Return the [X, Y] coordinate for the center point of the cell that contains the specified text.  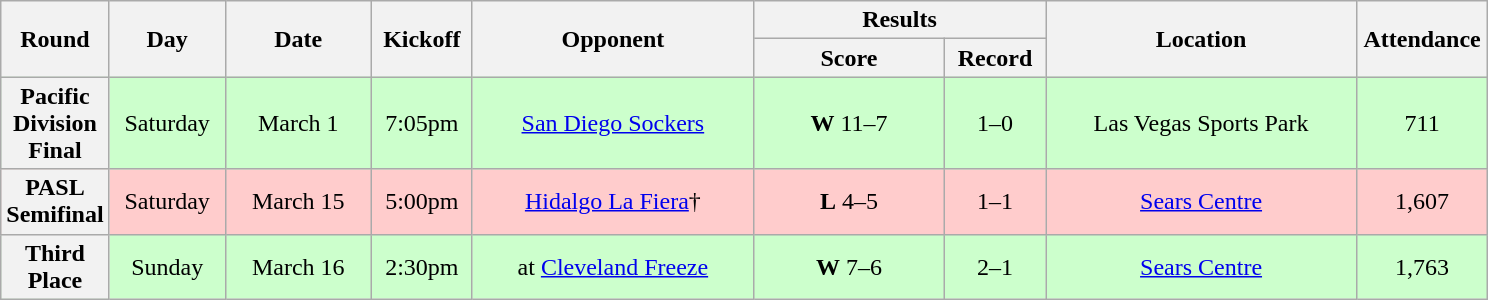
at Cleveland Freeze [612, 266]
Record [994, 58]
Third Place [55, 266]
March 15 [298, 202]
San Diego Sockers [612, 123]
Pacific Division Final [55, 123]
2:30pm [422, 266]
Hidalgo La Fiera† [612, 202]
5:00pm [422, 202]
1–0 [994, 123]
7:05pm [422, 123]
PASL Semifinal [55, 202]
Results [899, 20]
W 7–6 [848, 266]
1,763 [1422, 266]
Round [55, 39]
W 11–7 [848, 123]
March 1 [298, 123]
2–1 [994, 266]
Location [1202, 39]
Kickoff [422, 39]
March 16 [298, 266]
1–1 [994, 202]
711 [1422, 123]
Attendance [1422, 39]
Sunday [167, 266]
Score [848, 58]
Day [167, 39]
Opponent [612, 39]
Date [298, 39]
1,607 [1422, 202]
L 4–5 [848, 202]
Las Vegas Sports Park [1202, 123]
